Pinpoint the cell where the given text exists, returning its (X, Y) midpoint coordinate. 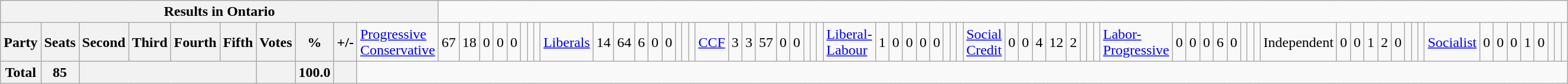
Votes (276, 42)
+/- (345, 42)
Total (21, 72)
% (314, 42)
Fourth (195, 42)
Liberals (567, 42)
Results in Ontario (220, 12)
14 (604, 42)
100.0 (314, 72)
85 (60, 72)
Third (150, 42)
12 (1056, 42)
CCF (712, 42)
18 (469, 42)
4 (1039, 42)
Fifth (238, 42)
Party (21, 42)
Liberal-Labour (849, 42)
64 (624, 42)
57 (765, 42)
Socialist (1452, 42)
Social Credit (984, 42)
67 (449, 42)
Seats (60, 42)
Labor-Progressive (1136, 42)
Progressive Conservative (397, 42)
Independent (1299, 42)
Second (104, 42)
